Detect which cell encompasses the target text, then output its [x, y] center coordinate. 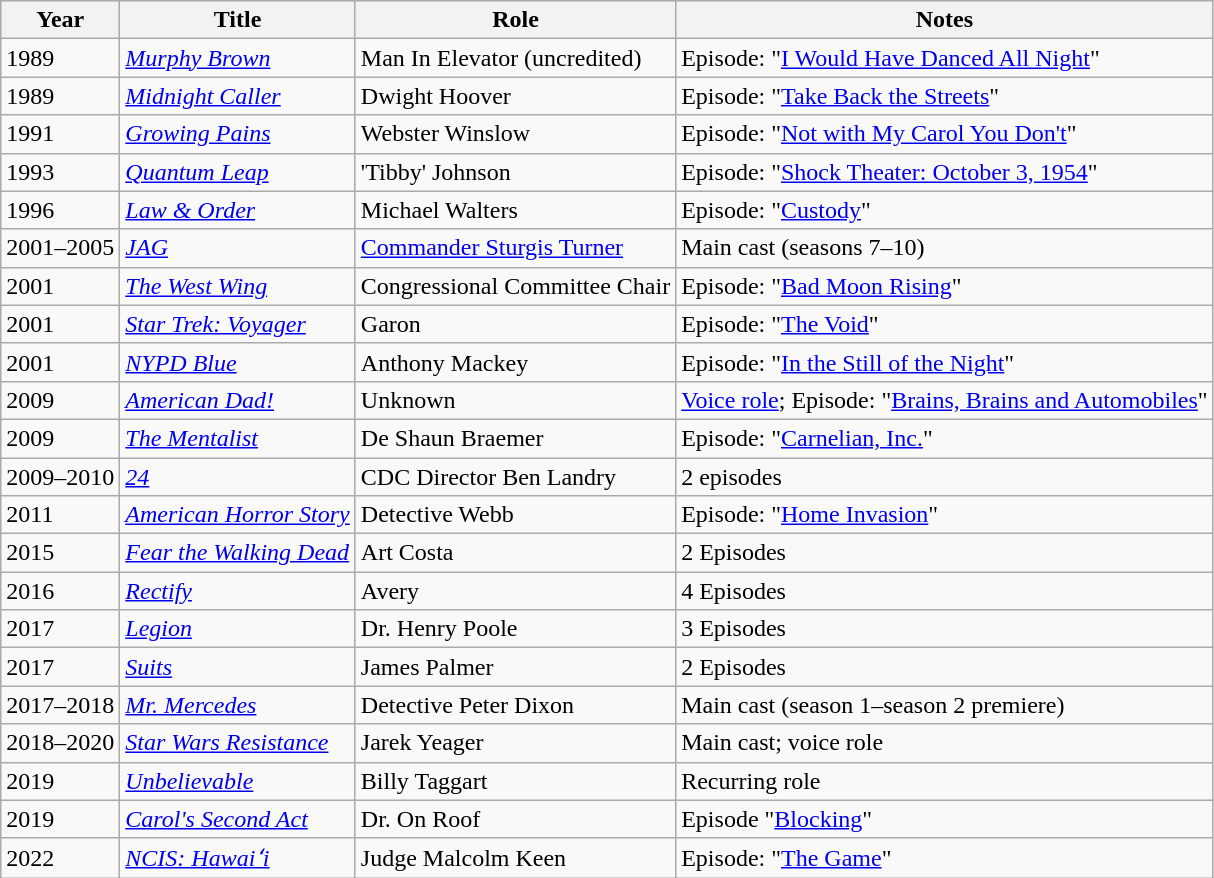
1991 [60, 134]
Year [60, 20]
2015 [60, 553]
Detective Webb [515, 515]
Episode: "Custody" [944, 210]
Rectify [238, 591]
Role [515, 20]
Murphy Brown [238, 58]
2011 [60, 515]
Michael Walters [515, 210]
Dwight Hoover [515, 96]
Main cast (seasons 7–10) [944, 248]
2009–2010 [60, 477]
CDC Director Ben Landry [515, 477]
JAG [238, 248]
Legion [238, 629]
Midnight Caller [238, 96]
Episode: "I Would Have Danced All Night" [944, 58]
1993 [60, 172]
Voice role; Episode: "Brains, Brains and Automobiles" [944, 400]
Episode: "In the Still of the Night" [944, 362]
Star Trek: Voyager [238, 324]
1996 [60, 210]
Dr. Henry Poole [515, 629]
Episode: "Carnelian, Inc." [944, 438]
2016 [60, 591]
De Shaun Braemer [515, 438]
Commander Sturgis Turner [515, 248]
Quantum Leap [238, 172]
Episode: "Bad Moon Rising" [944, 286]
Notes [944, 20]
3 Episodes [944, 629]
Jarek Yeager [515, 743]
Art Costa [515, 553]
NCIS: Hawaiʻi [238, 858]
Congressional Committee Chair [515, 286]
Episode: "Home Invasion" [944, 515]
2001–2005 [60, 248]
Fear the Walking Dead [238, 553]
Main cast (season 1–season 2 premiere) [944, 705]
Anthony Mackey [515, 362]
Recurring role [944, 781]
Dr. On Roof [515, 819]
Detective Peter Dixon [515, 705]
Man In Elevator (uncredited) [515, 58]
Law & Order [238, 210]
Episode "Blocking" [944, 819]
Unknown [515, 400]
'Tibby' Johnson [515, 172]
2022 [60, 858]
Unbelievable [238, 781]
Suits [238, 667]
Episode: "Take Back the Streets" [944, 96]
Main cast; voice role [944, 743]
The Mentalist [238, 438]
Growing Pains [238, 134]
James Palmer [515, 667]
2017–2018 [60, 705]
Mr. Mercedes [238, 705]
The West Wing [238, 286]
Judge Malcolm Keen [515, 858]
4 Episodes [944, 591]
Garon [515, 324]
Avery [515, 591]
2 episodes [944, 477]
American Horror Story [238, 515]
Carol's Second Act [238, 819]
Star Wars Resistance [238, 743]
Billy Taggart [515, 781]
Episode: "Shock Theater: October 3, 1954" [944, 172]
Episode: "Not with My Carol You Don't" [944, 134]
Episode: "The Game" [944, 858]
24 [238, 477]
2018–2020 [60, 743]
Title [238, 20]
NYPD Blue [238, 362]
American Dad! [238, 400]
Episode: "The Void" [944, 324]
Webster Winslow [515, 134]
